Locate the cell with the specified text and output its [X, Y] center coordinate. 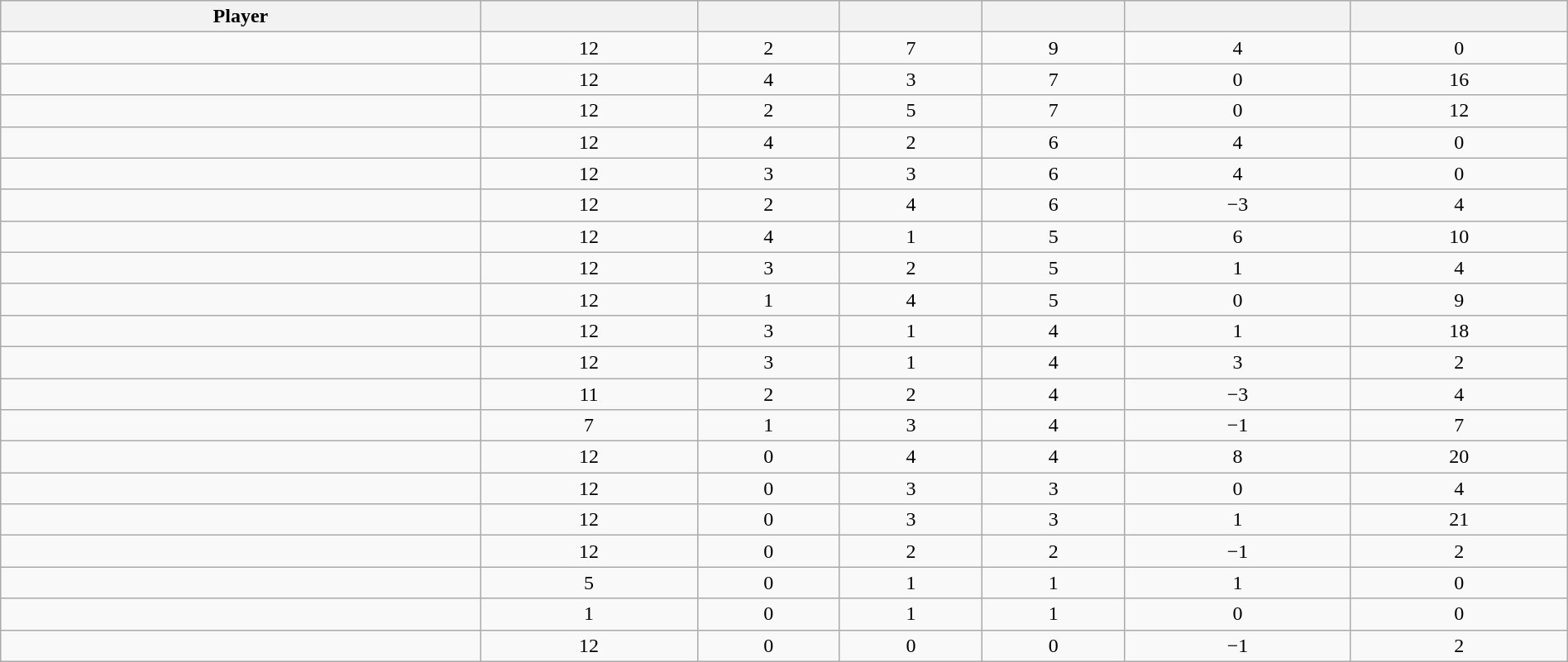
18 [1459, 331]
16 [1459, 79]
8 [1237, 457]
20 [1459, 457]
11 [589, 394]
21 [1459, 520]
10 [1459, 236]
Player [241, 17]
